Output the (X, Y) coordinate of the center of the cell containing the given text.  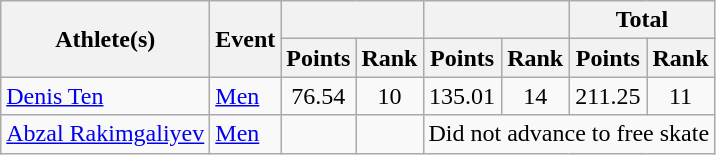
Denis Ten (106, 96)
Athlete(s) (106, 39)
Event (246, 39)
76.54 (318, 96)
11 (680, 96)
Abzal Rakimgaliyev (106, 134)
211.25 (608, 96)
14 (535, 96)
135.01 (462, 96)
Did not advance to free skate (569, 134)
Total (642, 20)
10 (390, 96)
